Find where the given text appears and provide that cell's center as [x, y] coordinate. 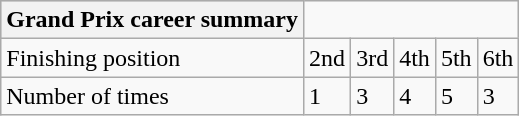
4th [415, 58]
4 [415, 96]
Finishing position [152, 58]
Grand Prix career summary [152, 20]
1 [328, 96]
Number of times [152, 96]
5th [456, 58]
3rd [372, 58]
6th [498, 58]
5 [456, 96]
2nd [328, 58]
